Return the (x, y) coordinate for the center point of the cell that contains the specified text.  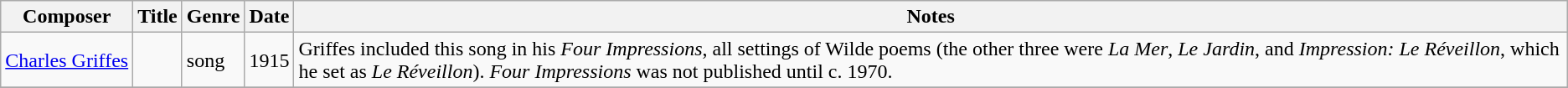
Charles Griffes (67, 60)
Genre (213, 17)
Notes (931, 17)
Title (157, 17)
Composer (67, 17)
1915 (270, 60)
song (213, 60)
Date (270, 17)
